For the text-containing cell, return its midpoint in [x, y] coordinate format. 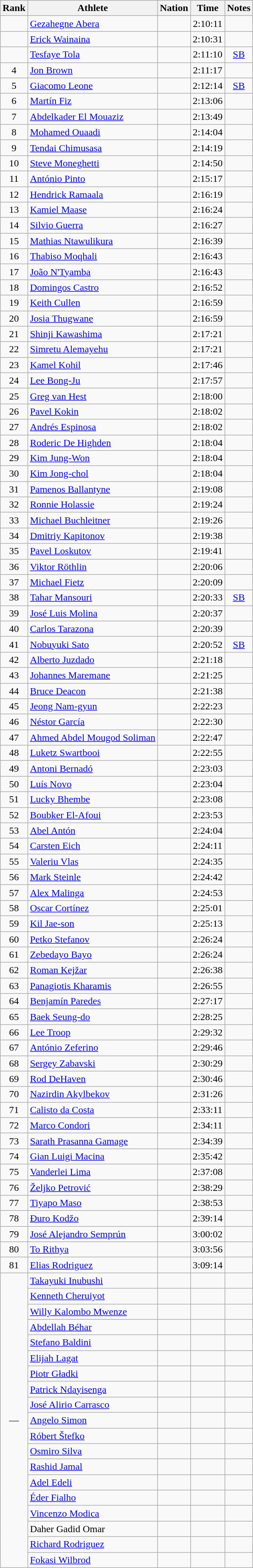
António Pinto [93, 179]
2:19:38 [208, 536]
78 [14, 1219]
14 [14, 225]
3:00:02 [208, 1234]
38 [14, 598]
2:14:19 [208, 148]
Baek Seung-do [93, 1017]
Silvio Guerra [93, 225]
33 [14, 520]
Benjamín Paredes [93, 1001]
52 [14, 815]
Andrés Espinosa [93, 427]
68 [14, 1063]
13 [14, 210]
24 [14, 380]
58 [14, 908]
Simretu Alemayehu [93, 349]
48 [14, 753]
2:26:38 [208, 970]
2:22:47 [208, 738]
66 [14, 1032]
60 [14, 939]
12 [14, 194]
Abdelkader El Mouaziz [93, 117]
2:37:08 [208, 1172]
2:28:25 [208, 1017]
Zebedayo Bayo [93, 955]
44 [14, 691]
77 [14, 1203]
2:34:11 [208, 1125]
79 [14, 1234]
2:12:14 [208, 86]
Vincenzo Modica [93, 1513]
2:16:39 [208, 241]
Gian Luigi Macina [93, 1156]
56 [14, 877]
39 [14, 613]
59 [14, 923]
5 [14, 86]
2:39:14 [208, 1219]
2:19:08 [208, 489]
34 [14, 536]
Pamenos Ballantyne [93, 489]
Roderic De Highden [93, 442]
Stefano Baldini [93, 1343]
35 [14, 551]
69 [14, 1079]
9 [14, 148]
71 [14, 1110]
2:31:26 [208, 1094]
81 [14, 1265]
2:20:06 [208, 567]
42 [14, 660]
57 [14, 892]
53 [14, 830]
Tendai Chimusasa [93, 148]
2:20:33 [208, 598]
Petko Stefanov [93, 939]
Valeriu Vlas [93, 861]
Shinji Kawashima [93, 334]
75 [14, 1172]
2:23:08 [208, 799]
Mark Steinle [93, 877]
Luketz Swartbooi [93, 753]
Greg van Hest [93, 396]
Michael Fietz [93, 582]
Nation [174, 8]
21 [14, 334]
2:19:26 [208, 520]
2:20:39 [208, 629]
To Rithya [93, 1250]
45 [14, 707]
2:30:46 [208, 1079]
Carsten Eich [93, 846]
Tiyapo Maso [93, 1203]
80 [14, 1250]
António Zeferino [93, 1048]
Antoni Bernadó [93, 769]
João N'Tyamba [93, 272]
Rod DeHaven [93, 1079]
Lee Bong-Ju [93, 380]
67 [14, 1048]
2:21:25 [208, 675]
2:23:53 [208, 815]
Dmitriy Kapitonov [93, 536]
Giacomo Leone [93, 86]
2:10:11 [208, 24]
Elijah Lagat [93, 1358]
2:20:52 [208, 644]
11 [14, 179]
50 [14, 784]
40 [14, 629]
61 [14, 955]
Néstor García [93, 722]
22 [14, 349]
2:20:37 [208, 613]
2:25:01 [208, 908]
Notes [239, 8]
25 [14, 396]
Sarath Prasanna Gamage [93, 1141]
3:09:14 [208, 1265]
37 [14, 582]
2:24:53 [208, 892]
2:30:29 [208, 1063]
Fokasi Wilbrod [93, 1560]
26 [14, 411]
Piotr Gładki [93, 1374]
49 [14, 769]
Johannes Maremane [93, 675]
Adel Edeli [93, 1482]
Roman Kejžar [93, 970]
Nazirdin Akylbekov [93, 1094]
Keith Cullen [93, 303]
2:35:42 [208, 1156]
2:26:55 [208, 986]
Lee Troop [93, 1032]
Jeong Nam-gyun [93, 707]
2:16:19 [208, 194]
43 [14, 675]
2:34:39 [208, 1141]
2:13:06 [208, 101]
41 [14, 644]
64 [14, 1001]
José Luis Molina [93, 613]
Abdellah Béhar [93, 1327]
2:17:46 [208, 365]
Lucky Bhembe [93, 799]
15 [14, 241]
Rank [14, 8]
Bruce Deacon [93, 691]
Patrick Ndayisenga [93, 1389]
30 [14, 474]
74 [14, 1156]
Alberto Juzdado [93, 660]
Jon Brown [93, 70]
2:22:23 [208, 707]
2:22:30 [208, 722]
2:29:32 [208, 1032]
46 [14, 722]
2:16:52 [208, 287]
Kamiel Maase [93, 210]
2:24:35 [208, 861]
Kenneth Cheruiyot [93, 1296]
2:25:13 [208, 923]
2:21:18 [208, 660]
76 [14, 1188]
Nobuyuki Sato [93, 644]
2:10:31 [208, 39]
28 [14, 442]
Luís Novo [93, 784]
62 [14, 970]
2:18:00 [208, 396]
Alex Malinga [93, 892]
Róbert Štefko [93, 1435]
Željko Petrović [93, 1188]
Richard Rodriguez [93, 1544]
Kim Jong-chol [93, 474]
73 [14, 1141]
23 [14, 365]
2:27:17 [208, 1001]
31 [14, 489]
6 [14, 101]
Éder Fialho [93, 1498]
2:21:38 [208, 691]
Marco Condori [93, 1125]
29 [14, 458]
Michael Buchleitner [93, 520]
2:23:03 [208, 769]
2:23:04 [208, 784]
2:24:04 [208, 830]
Josia Thugwane [93, 318]
Carlos Tarazona [93, 629]
2:33:11 [208, 1110]
63 [14, 986]
Ðuro Kodžo [93, 1219]
Boubker El-Afoui [93, 815]
2:11:10 [208, 55]
2:13:49 [208, 117]
Athlete [93, 8]
2:38:53 [208, 1203]
2:16:24 [208, 210]
51 [14, 799]
3:03:56 [208, 1250]
Osmiro Silva [93, 1451]
Pavel Kokin [93, 411]
2:22:55 [208, 753]
2:20:09 [208, 582]
2:19:41 [208, 551]
2:38:29 [208, 1188]
16 [14, 256]
Thabiso Moqhali [93, 256]
Mathias Ntawulikura [93, 241]
Martín Fiz [93, 101]
2:24:11 [208, 846]
36 [14, 567]
Rashid Jamal [93, 1467]
Kim Jung-Won [93, 458]
José Alirio Carrasco [93, 1405]
32 [14, 505]
Tahar Mansouri [93, 598]
Elias Rodriguez [93, 1265]
47 [14, 738]
72 [14, 1125]
54 [14, 846]
Sergey Zabavski [93, 1063]
Abel Antón [93, 830]
7 [14, 117]
Mohamed Ouaadi [93, 132]
Ahmed Abdel Mougod Soliman [93, 738]
4 [14, 70]
2:11:17 [208, 70]
Angelo Simon [93, 1420]
— [14, 1420]
Hendrick Ramaala [93, 194]
Ronnie Holassie [93, 505]
2:29:46 [208, 1048]
2:17:57 [208, 380]
70 [14, 1094]
2:14:50 [208, 163]
Tesfaye Tola [93, 55]
Willy Kalombo Mwenze [93, 1312]
65 [14, 1017]
Kamel Kohil [93, 365]
19 [14, 303]
2:15:17 [208, 179]
Vanderlei Lima [93, 1172]
Takayuki Inubushi [93, 1281]
José Alejandro Semprún [93, 1234]
2:24:42 [208, 877]
17 [14, 272]
Panagiotis Kharamis [93, 986]
Viktor Röthlin [93, 567]
Time [208, 8]
20 [14, 318]
2:19:24 [208, 505]
8 [14, 132]
Calisto da Costa [93, 1110]
2:14:04 [208, 132]
55 [14, 861]
Kil Jae-son [93, 923]
18 [14, 287]
Daher Gadid Omar [93, 1529]
27 [14, 427]
Domingos Castro [93, 287]
Gezahegne Abera [93, 24]
Pavel Loskutov [93, 551]
Oscar Cortínez [93, 908]
10 [14, 163]
Steve Moneghetti [93, 163]
Erick Wainaina [93, 39]
2:16:27 [208, 225]
